Extract the (x, y) coordinate from the center of the cell holding the provided text.  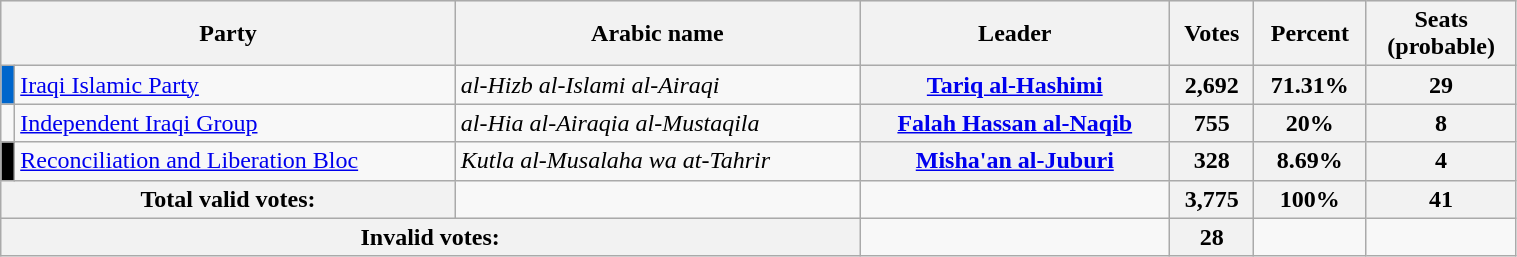
Total valid votes: (228, 199)
3,775 (1212, 199)
41 (1441, 199)
al-Hizb al-Islami al-Airaqi (657, 85)
2,692 (1212, 85)
Independent Iraqi Group (236, 123)
Kutla al-Musalaha wa at-Tahrir (657, 161)
al-Hia al-Airaqia al-Mustaqila (657, 123)
Invalid votes: (430, 237)
328 (1212, 161)
Seats (probable) (1441, 34)
Votes (1212, 34)
4 (1441, 161)
755 (1212, 123)
28 (1212, 237)
Reconciliation and Liberation Bloc (236, 161)
Iraqi Islamic Party (236, 85)
8 (1441, 123)
Leader (1015, 34)
Party (228, 34)
20% (1310, 123)
100% (1310, 199)
Percent (1310, 34)
Tariq al-Hashimi (1015, 85)
Arabic name (657, 34)
8.69% (1310, 161)
29 (1441, 85)
71.31% (1310, 85)
Misha'an al-Juburi (1015, 161)
Falah Hassan al-Naqib (1015, 123)
